Locate the cell with the specified text and output its (x, y) center coordinate. 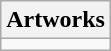
Artworks (56, 20)
